Find where the given text appears and provide that cell's center as [x, y] coordinate. 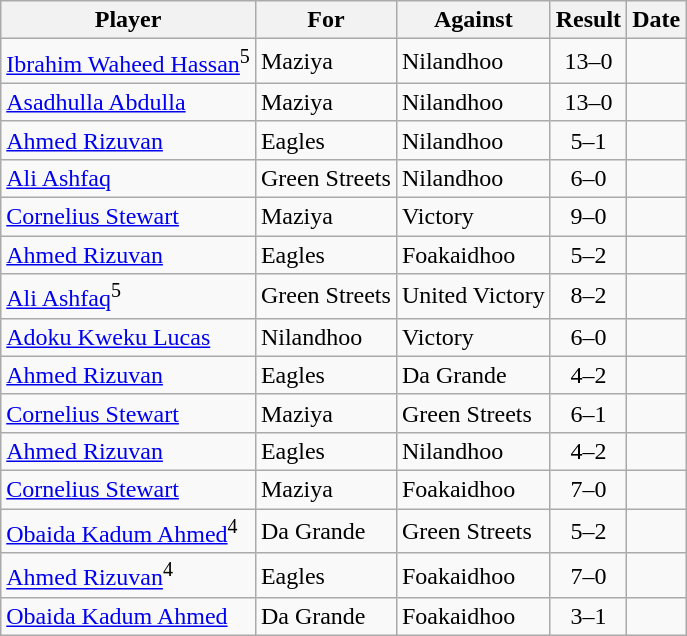
Player [128, 20]
United Victory [473, 296]
5–1 [588, 140]
3–1 [588, 617]
Obaida Kadum Ahmed4 [128, 532]
Result [588, 20]
Ahmed Rizuvan4 [128, 576]
Adoku Kweku Lucas [128, 337]
Date [656, 20]
Obaida Kadum Ahmed [128, 617]
9–0 [588, 217]
Ali Ashfaq5 [128, 296]
Ibrahim Waheed Hassan5 [128, 62]
For [326, 20]
Ali Ashfaq [128, 178]
6–1 [588, 413]
Against [473, 20]
Asadhulla Abdulla [128, 102]
8–2 [588, 296]
